For the text-containing cell, return its midpoint in [x, y] coordinate format. 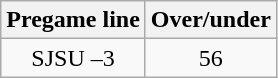
Pregame line [74, 20]
SJSU –3 [74, 58]
56 [210, 58]
Over/under [210, 20]
